Search for the cell housing the specified text and yield its [X, Y] center coordinate. 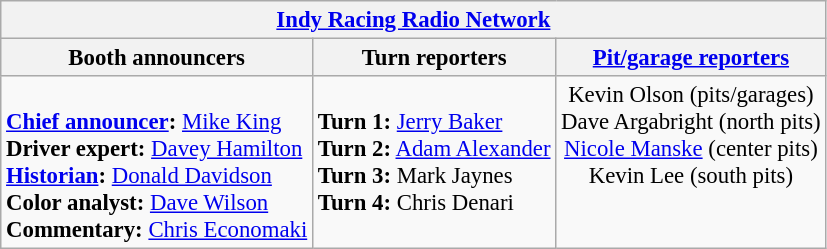
Indy Racing Radio Network [414, 20]
Kevin Olson (pits/garages)Dave Argabright (north pits)Nicole Manske (center pits)Kevin Lee (south pits) [691, 162]
Pit/garage reporters [691, 58]
Chief announcer: Mike King Driver expert: Davey Hamilton Historian: Donald Davidson Color analyst: Dave Wilson Commentary: Chris Economaki [157, 162]
Turn 1: Jerry Baker Turn 2: Adam Alexander Turn 3: Mark Jaynes Turn 4: Chris Denari [434, 162]
Booth announcers [157, 58]
Turn reporters [434, 58]
